Provide the (x, y) coordinate of the cell's center where the given text is located.  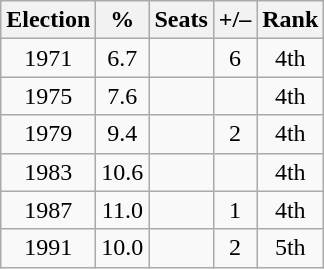
5th (290, 248)
1987 (48, 210)
6 (234, 58)
11.0 (122, 210)
9.4 (122, 134)
10.6 (122, 172)
+/– (234, 20)
7.6 (122, 96)
6.7 (122, 58)
% (122, 20)
1975 (48, 96)
Seats (181, 20)
1 (234, 210)
1979 (48, 134)
Rank (290, 20)
10.0 (122, 248)
1971 (48, 58)
Election (48, 20)
1983 (48, 172)
1991 (48, 248)
